Extract the (x, y) coordinate from the center of the cell holding the provided text.  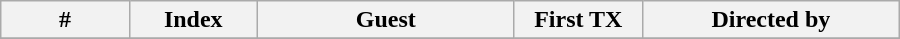
# (65, 20)
Index (193, 20)
Guest (386, 20)
Directed by (770, 20)
First TX (578, 20)
